Output the (x, y) coordinate of the center of the cell containing the given text.  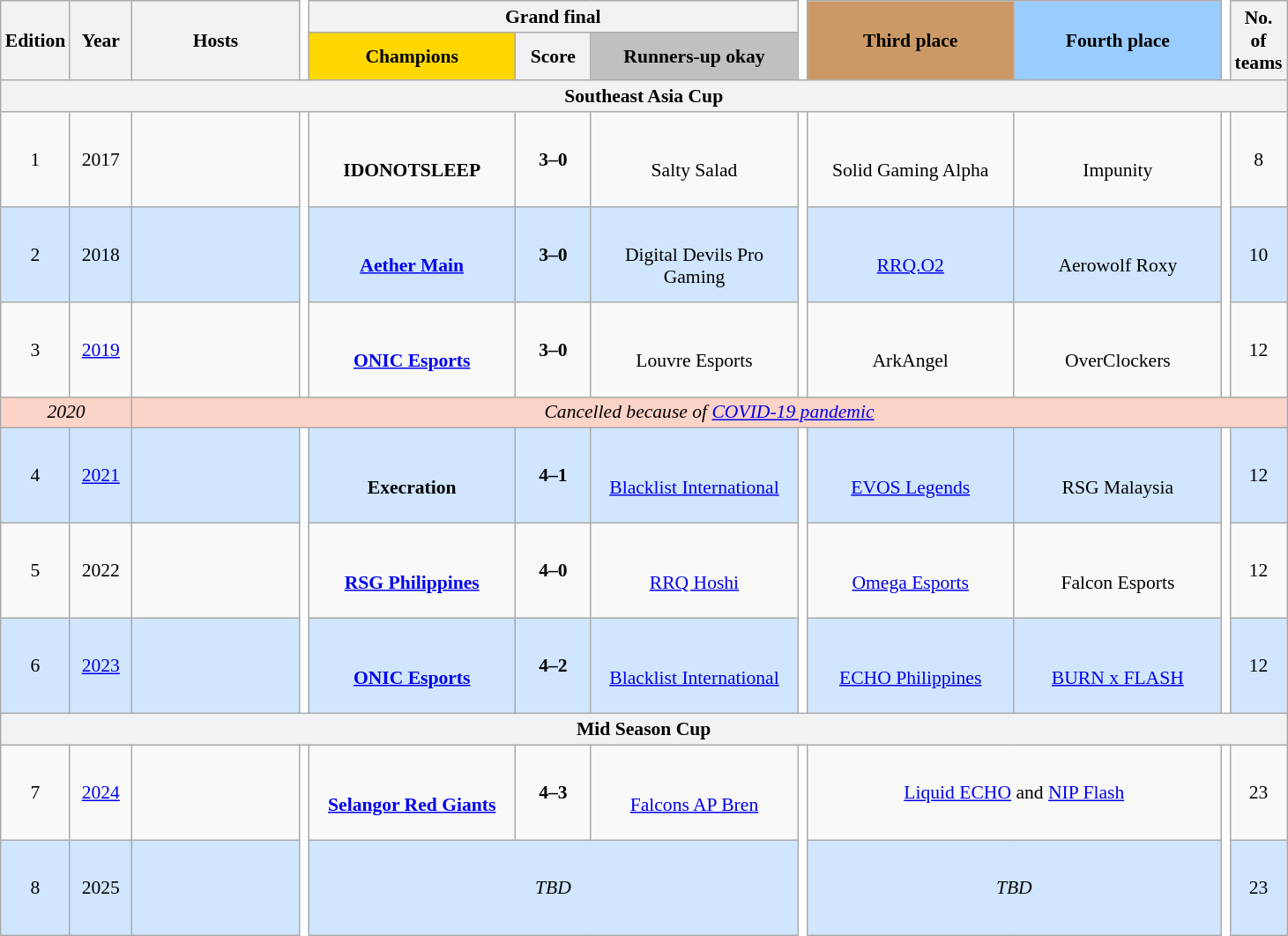
IDONOTSLEEP (413, 159)
Salty Salad (695, 159)
OverClockers (1118, 349)
Mid Season Cup (644, 730)
2021 (101, 476)
10 (1259, 254)
BURN x FLASH (1118, 666)
4–2 (554, 666)
2019 (101, 349)
2022 (101, 571)
Champions (413, 56)
ArkAngel (910, 349)
4–1 (554, 476)
Impunity (1118, 159)
Third place (910, 41)
Digital Devils Pro Gaming (695, 254)
2025 (101, 888)
2 (35, 254)
2023 (101, 666)
6 (35, 666)
1 (35, 159)
Aether Main (413, 254)
2024 (101, 793)
5 (35, 571)
4 (35, 476)
2020 (67, 412)
Score (554, 56)
RSG Malaysia (1118, 476)
Louvre Esports (695, 349)
3 (35, 349)
Falcon Esports (1118, 571)
RRQ.O2 (910, 254)
Year (101, 41)
7 (35, 793)
Cancelled because of COVID-19 pandemic (709, 412)
Fourth place (1118, 41)
Edition (35, 41)
Execration (413, 476)
Liquid ECHO and NIP Flash (1014, 793)
Hosts (215, 41)
EVOS Legends (910, 476)
RRQ Hoshi (695, 571)
Selangor Red Giants (413, 793)
Aerowolf Roxy (1118, 254)
2018 (101, 254)
Omega Esports (910, 571)
4–0 (554, 571)
Falcons AP Bren (695, 793)
ECHO Philippines (910, 666)
Grand final (554, 17)
Runners-up okay (695, 56)
Solid Gaming Alpha (910, 159)
Southeast Asia Cup (644, 96)
2017 (101, 159)
RSG Philippines (413, 571)
4–3 (554, 793)
No. of teams (1259, 41)
